Find where the given text appears and provide that cell's center as [x, y] coordinate. 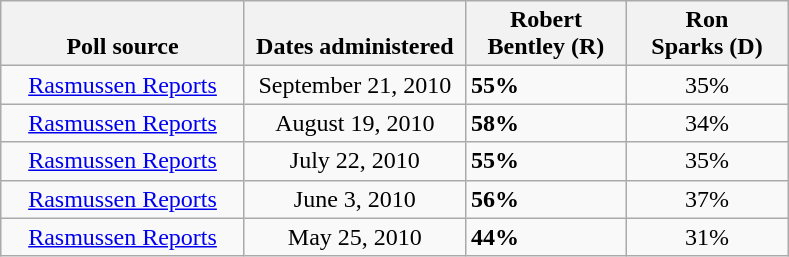
37% [706, 199]
Dates administered [354, 34]
Poll source [123, 34]
34% [706, 123]
June 3, 2010 [354, 199]
RonSparks (D) [706, 34]
44% [546, 237]
56% [546, 199]
May 25, 2010 [354, 237]
58% [546, 123]
RobertBentley (R) [546, 34]
August 19, 2010 [354, 123]
July 22, 2010 [354, 161]
31% [706, 237]
September 21, 2010 [354, 85]
